Scan for the cell matching the given text and deliver its [X, Y] coordinate at center. 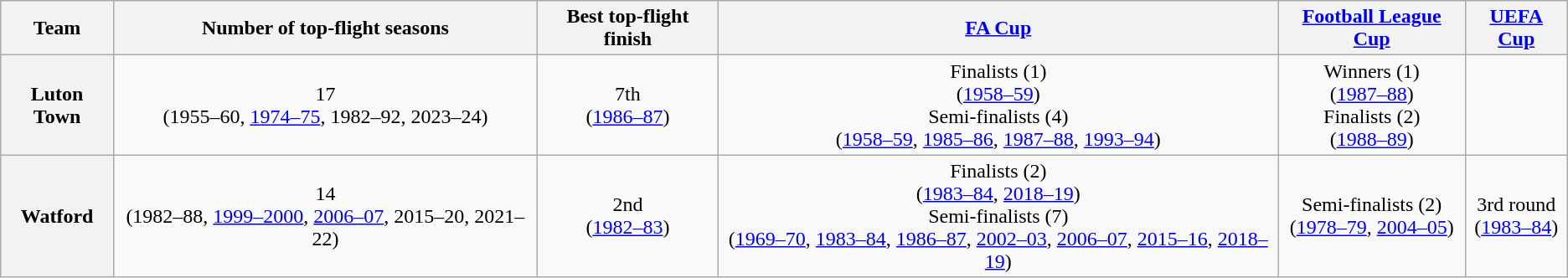
UEFA Cup [1516, 28]
Luton Town [57, 106]
FA Cup [998, 28]
Finalists (2)(1983–84, 2018–19)Semi-finalists (7)(1969–70, 1983–84, 1986–87, 2002–03, 2006–07, 2015–16, 2018–19) [998, 216]
17(1955–60, 1974–75, 1982–92, 2023–24) [325, 106]
Winners (1)(1987–88)Finalists (2)(1988–89) [1372, 106]
Best top-flight finish [627, 28]
Finalists (1)(1958–59)Semi-finalists (4)(1958–59, 1985–86, 1987–88, 1993–94) [998, 106]
2nd(1982–83) [627, 216]
14(1982–88, 1999–2000, 2006–07, 2015–20, 2021–22) [325, 216]
Number of top-flight seasons [325, 28]
Watford [57, 216]
Football League Cup [1372, 28]
Team [57, 28]
3rd round(1983–84) [1516, 216]
7th(1986–87) [627, 106]
Semi-finalists (2)(1978–79, 2004–05) [1372, 216]
